Provide the [X, Y] coordinate of the cell's center where the given text is located.  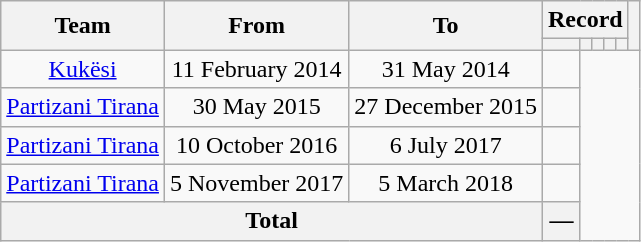
6 July 2017 [446, 145]
5 November 2017 [256, 183]
Kukësi [83, 69]
5 March 2018 [446, 183]
27 December 2015 [446, 107]
10 October 2016 [256, 145]
From [256, 26]
30 May 2015 [256, 107]
11 February 2014 [256, 69]
Total [272, 221]
— [561, 221]
To [446, 26]
Record [585, 20]
31 May 2014 [446, 69]
Team [83, 26]
